Capture the cell that displays the provided text and extract its [X, Y] central coordinate. 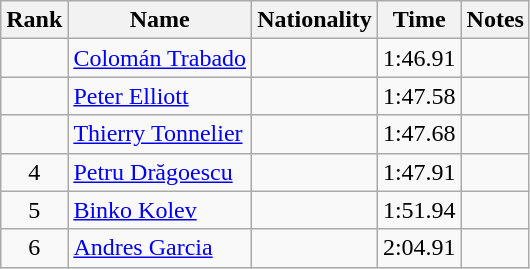
Peter Elliott [160, 96]
5 [34, 210]
Time [419, 20]
1:51.94 [419, 210]
Thierry Tonnelier [160, 134]
Rank [34, 20]
1:47.68 [419, 134]
2:04.91 [419, 248]
1:47.91 [419, 172]
6 [34, 248]
Binko Kolev [160, 210]
4 [34, 172]
Petru Drăgoescu [160, 172]
Notes [495, 20]
Nationality [315, 20]
1:46.91 [419, 58]
Colomán Trabado [160, 58]
Name [160, 20]
1:47.58 [419, 96]
Andres Garcia [160, 248]
